Capture the cell that displays the provided text and extract its [x, y] central coordinate. 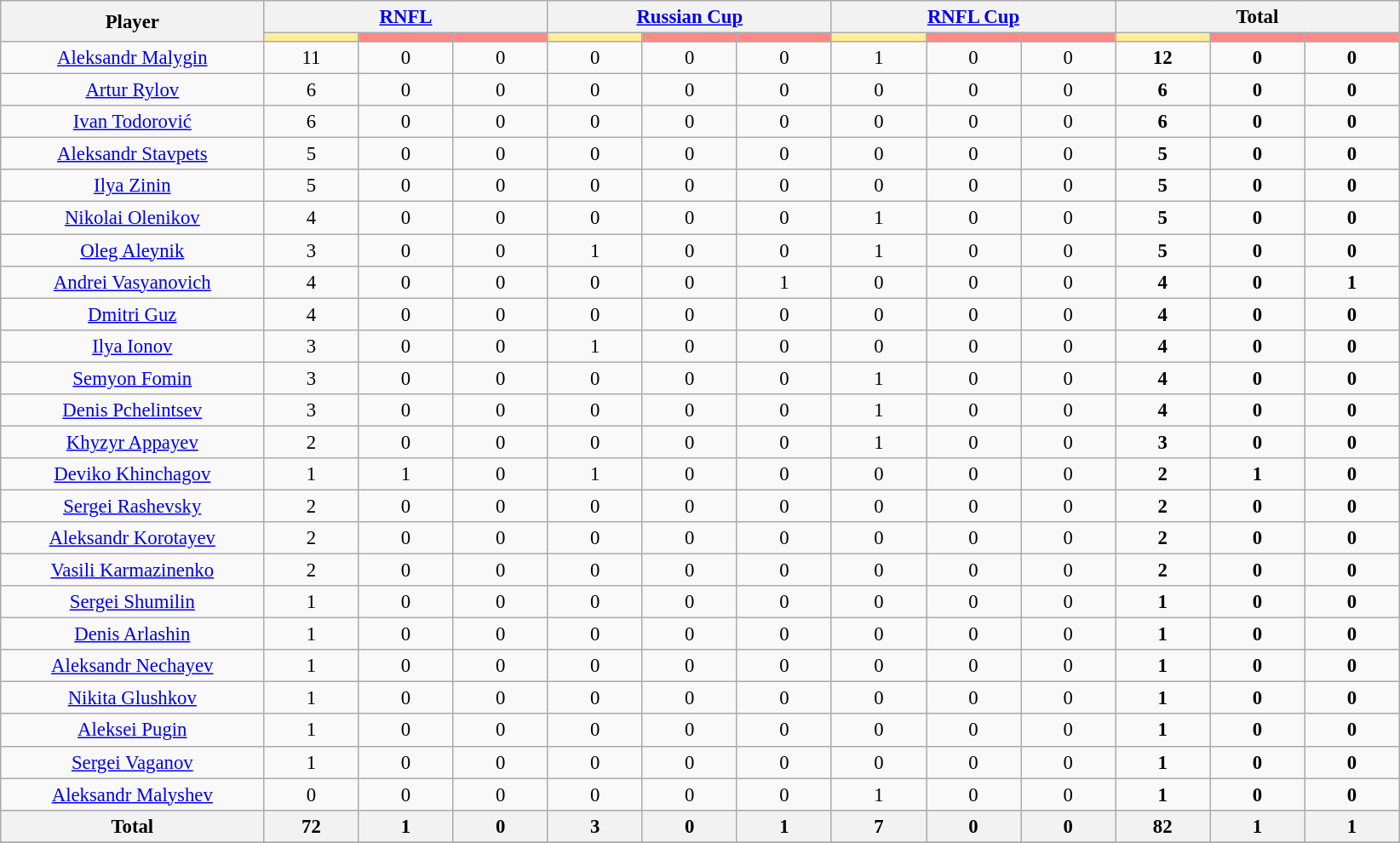
Nikita Glushkov [133, 698]
82 [1163, 826]
Deviko Khinchagov [133, 474]
Vasili Karmazinenko [133, 571]
Andrei Vasyanovich [133, 282]
RNFL Cup [973, 17]
Artur Rylov [133, 90]
11 [312, 58]
Denis Pchelintsev [133, 410]
7 [879, 826]
Sergei Vaganov [133, 762]
Aleksandr Nechayev [133, 666]
Khyzyr Appayev [133, 442]
Sergei Shumilin [133, 602]
Aleksandr Malyshev [133, 794]
Russian Cup [690, 17]
Aleksandr Malygin [133, 58]
Oleg Aleynik [133, 250]
Aleksei Pugin [133, 731]
Nikolai Olenikov [133, 218]
Player [133, 21]
Sergei Rashevsky [133, 506]
Denis Arlashin [133, 634]
Ilya Ionov [133, 346]
Ivan Todorović [133, 122]
Semyon Fomin [133, 378]
RNFL [405, 17]
Aleksandr Stavpets [133, 154]
Aleksandr Korotayev [133, 538]
72 [312, 826]
Dmitri Guz [133, 314]
12 [1163, 58]
Ilya Zinin [133, 186]
